Return [x, y] of the center of cell containing provided text 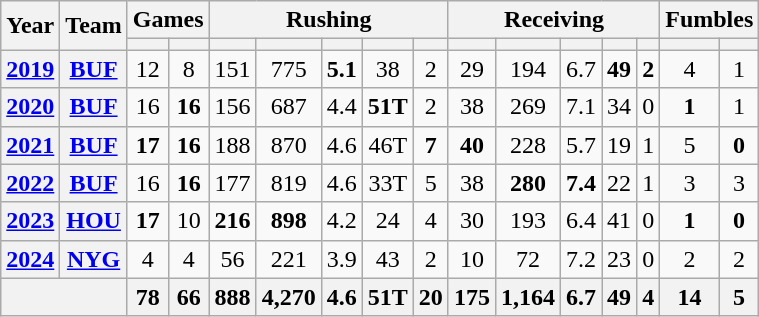
12 [148, 69]
3.9 [342, 259]
33T [388, 183]
280 [528, 183]
66 [188, 297]
Rushing [328, 20]
2020 [30, 107]
5.7 [582, 145]
20 [430, 297]
43 [388, 259]
Games [168, 20]
40 [472, 145]
819 [288, 183]
19 [620, 145]
7.1 [582, 107]
194 [528, 69]
22 [620, 183]
HOU [94, 221]
221 [288, 259]
870 [288, 145]
78 [148, 297]
775 [288, 69]
NYG [94, 259]
72 [528, 259]
Year [30, 26]
2023 [30, 221]
Fumbles [710, 20]
Team [94, 26]
23 [620, 259]
1,164 [528, 297]
46T [388, 145]
4.4 [342, 107]
7.4 [582, 183]
888 [232, 297]
5.1 [342, 69]
7 [430, 145]
2022 [30, 183]
151 [232, 69]
41 [620, 221]
6.4 [582, 221]
175 [472, 297]
4.2 [342, 221]
8 [188, 69]
24 [388, 221]
2021 [30, 145]
228 [528, 145]
34 [620, 107]
193 [528, 221]
188 [232, 145]
177 [232, 183]
30 [472, 221]
4,270 [288, 297]
156 [232, 107]
269 [528, 107]
7.2 [582, 259]
216 [232, 221]
2019 [30, 69]
56 [232, 259]
Receiving [554, 20]
898 [288, 221]
14 [690, 297]
2024 [30, 259]
687 [288, 107]
29 [472, 69]
